Pinpoint the cell where the given text exists, returning its [x, y] midpoint coordinate. 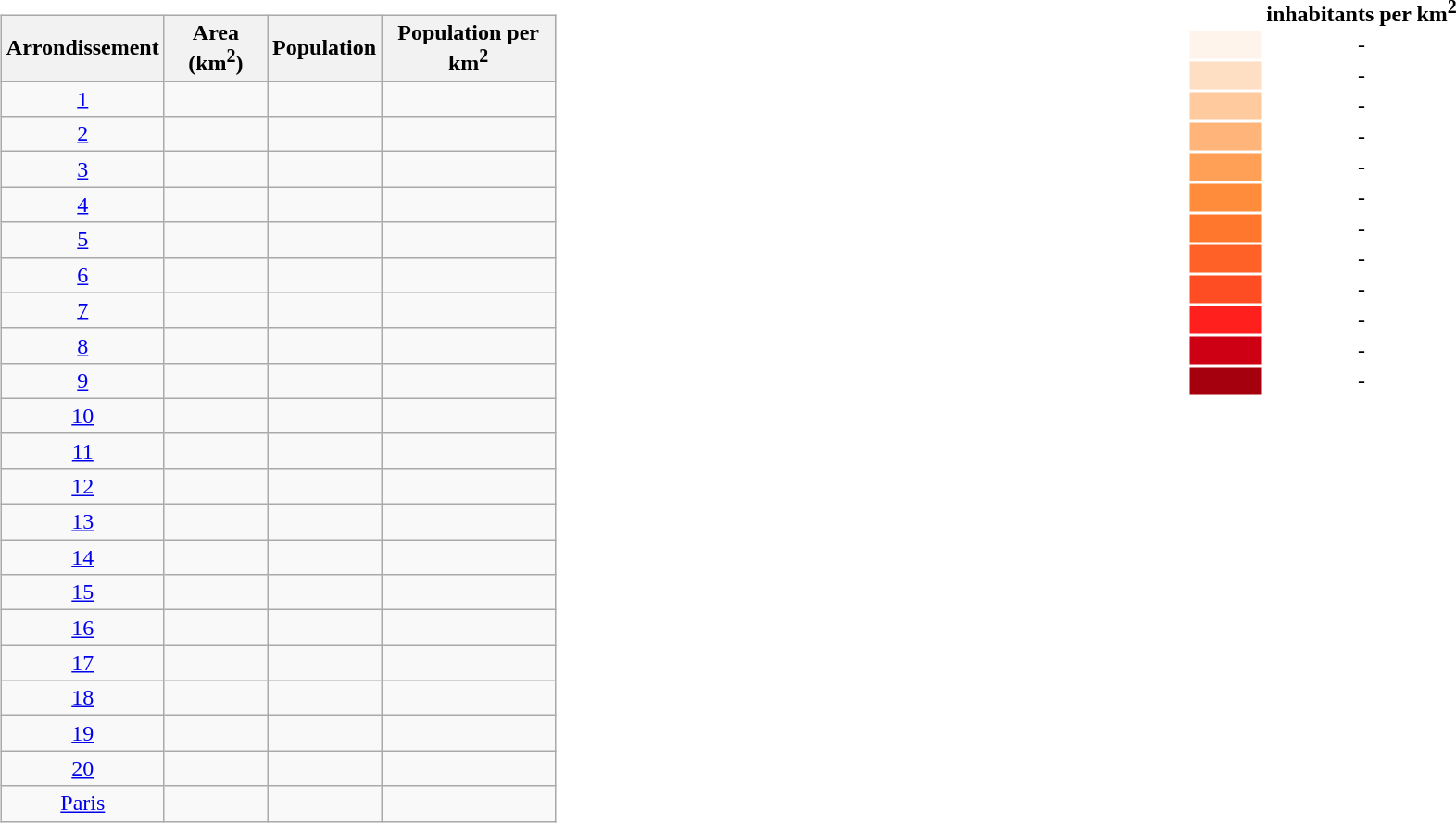
14 [82, 557]
6 [82, 275]
5 [82, 240]
16 [82, 628]
2 [82, 134]
Arrondissement [82, 48]
18 [82, 698]
20 [82, 768]
12 [82, 486]
Population per km2 [469, 48]
19 [82, 733]
10 [82, 416]
15 [82, 592]
4 [82, 205]
7 [82, 310]
9 [82, 380]
8 [82, 345]
13 [82, 522]
Paris [82, 804]
17 [82, 663]
3 [82, 169]
Area (km2) [215, 48]
11 [82, 451]
Population [324, 48]
1 [82, 99]
